Capture the cell that displays the provided text and extract its [X, Y] central coordinate. 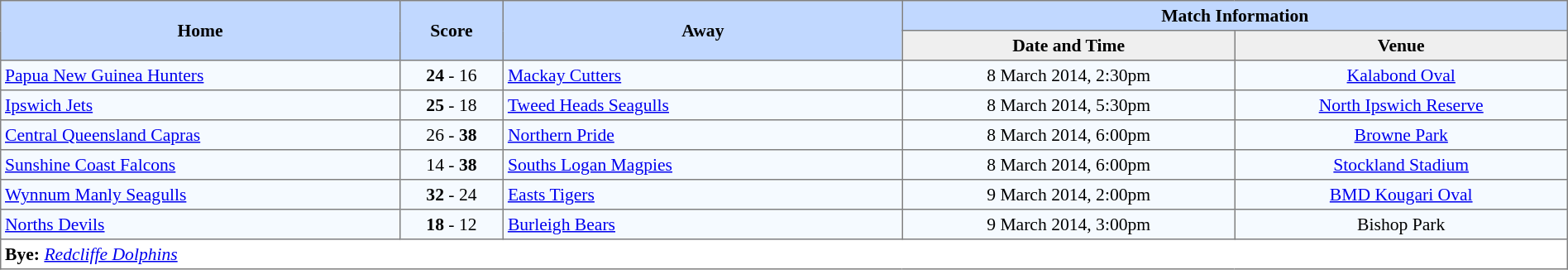
Match Information [1235, 16]
32 - 24 [452, 195]
Score [452, 31]
Stockland Stadium [1401, 165]
Home [200, 31]
Central Queensland Capras [200, 135]
9 March 2014, 2:00pm [1068, 195]
Bye: Redcliffe Dolphins [784, 254]
Wynnum Manly Seagulls [200, 195]
Burleigh Bears [703, 224]
Souths Logan Magpies [703, 165]
Bishop Park [1401, 224]
14 - 38 [452, 165]
North Ipswich Reserve [1401, 105]
Browne Park [1401, 135]
25 - 18 [452, 105]
Sunshine Coast Falcons [200, 165]
Kalabond Oval [1401, 75]
Northern Pride [703, 135]
Norths Devils [200, 224]
Tweed Heads Seagulls [703, 105]
24 - 16 [452, 75]
8 March 2014, 5:30pm [1068, 105]
Easts Tigers [703, 195]
Ipswich Jets [200, 105]
Venue [1401, 46]
Mackay Cutters [703, 75]
8 March 2014, 2:30pm [1068, 75]
BMD Kougari Oval [1401, 195]
Papua New Guinea Hunters [200, 75]
26 - 38 [452, 135]
Date and Time [1068, 46]
Away [703, 31]
9 March 2014, 3:00pm [1068, 224]
18 - 12 [452, 224]
